Return the [x, y] coordinate for the center point of the cell that contains the specified text.  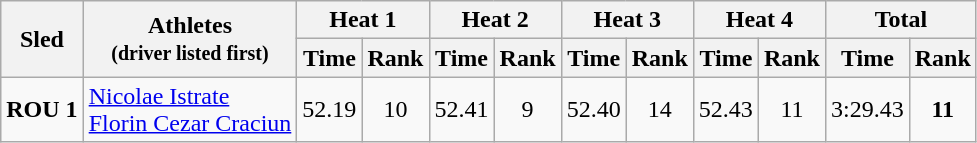
Total [900, 20]
14 [660, 110]
52.43 [726, 110]
Nicolae IstrateFlorin Cezar Craciun [190, 110]
Athletes(driver listed first) [190, 39]
52.19 [330, 110]
Heat 4 [759, 20]
ROU 1 [42, 110]
10 [396, 110]
52.40 [594, 110]
Heat 3 [627, 20]
Heat 2 [495, 20]
9 [528, 110]
Heat 1 [363, 20]
52.41 [462, 110]
Sled [42, 39]
3:29.43 [867, 110]
